Search for the cell housing the specified text and yield its (X, Y) center coordinate. 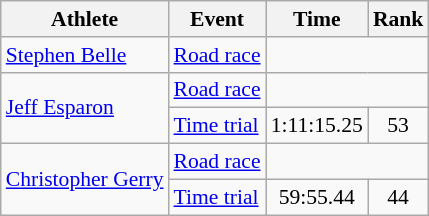
53 (398, 126)
Jeff Esparon (85, 108)
1:11:15.25 (317, 126)
59:55.44 (317, 197)
Athlete (85, 19)
Time (317, 19)
Rank (398, 19)
44 (398, 197)
Stephen Belle (85, 55)
Event (218, 19)
Christopher Gerry (85, 180)
